Detect which cell encompasses the target text, then output its [x, y] center coordinate. 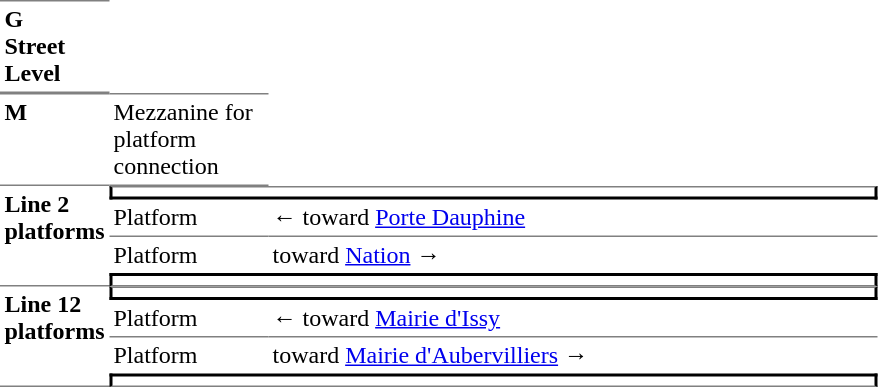
Mezzanine for platform connection [188, 140]
Line 2 platforms [54, 236]
← toward Mairie d'Issy [572, 319]
M [54, 140]
← toward Porte Dauphine [572, 219]
GStreet Level [54, 46]
toward Mairie d'Aubervilliers → [572, 356]
toward Nation → [572, 255]
Line 12 platforms [54, 336]
